Detect which cell encompasses the target text, then output its [x, y] center coordinate. 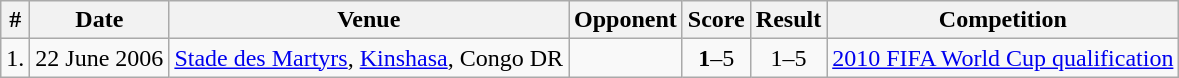
Venue [369, 20]
Competition [1003, 20]
Score [716, 20]
22 June 2006 [100, 58]
# [16, 20]
Stade des Martyrs, Kinshasa, Congo DR [369, 58]
2010 FIFA World Cup qualification [1003, 58]
Date [100, 20]
Result [788, 20]
1. [16, 58]
Opponent [626, 20]
